From the cell containing the given text, extract its center point as (X, Y) coordinate. 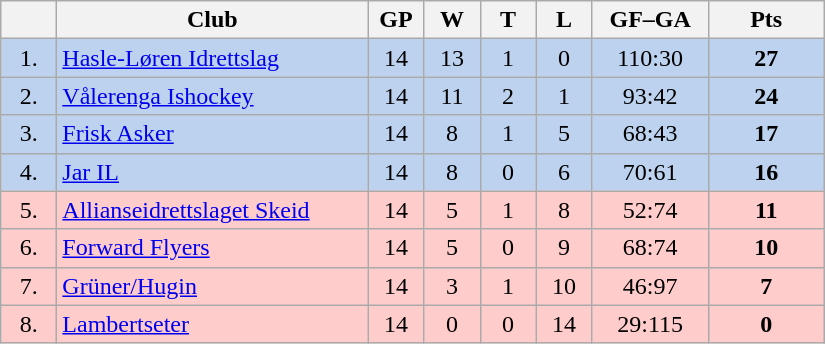
GP (396, 20)
46:97 (650, 286)
7 (766, 286)
6 (564, 172)
2. (29, 96)
Hasle-Løren Idrettslag (212, 58)
7. (29, 286)
3. (29, 134)
3 (452, 286)
52:74 (650, 210)
W (452, 20)
70:61 (650, 172)
17 (766, 134)
Grüner/Hugin (212, 286)
Lambertseter (212, 324)
4. (29, 172)
9 (564, 248)
1. (29, 58)
Jar IL (212, 172)
5. (29, 210)
T (508, 20)
Pts (766, 20)
24 (766, 96)
2 (508, 96)
8. (29, 324)
110:30 (650, 58)
16 (766, 172)
13 (452, 58)
93:42 (650, 96)
Forward Flyers (212, 248)
GF–GA (650, 20)
29:115 (650, 324)
Frisk Asker (212, 134)
Club (212, 20)
68:74 (650, 248)
27 (766, 58)
Vålerenga Ishockey (212, 96)
6. (29, 248)
68:43 (650, 134)
Allianseidrettslaget Skeid (212, 210)
L (564, 20)
